Output the [x, y] coordinate of the center of the cell containing the given text.  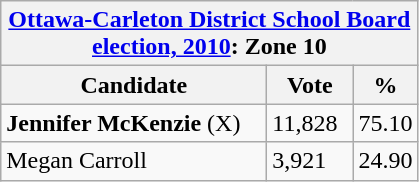
Candidate [134, 85]
3,921 [310, 161]
% [386, 85]
Jennifer McKenzie (X) [134, 123]
Ottawa-Carleton District School Board election, 2010: Zone 10 [210, 34]
Megan Carroll [134, 161]
Vote [310, 85]
75.10 [386, 123]
11,828 [310, 123]
24.90 [386, 161]
